Return the [x, y] coordinate for the center point of the cell that contains the specified text.  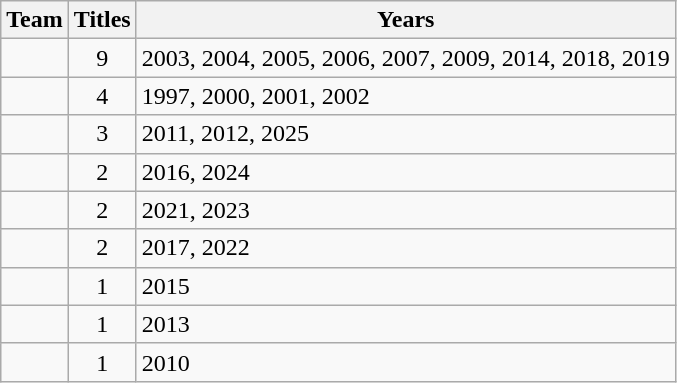
2013 [406, 324]
2015 [406, 286]
1997, 2000, 2001, 2002 [406, 96]
2016, 2024 [406, 172]
3 [102, 134]
2011, 2012, 2025 [406, 134]
Team [35, 20]
Years [406, 20]
2010 [406, 362]
2021, 2023 [406, 210]
2003, 2004, 2005, 2006, 2007, 2009, 2014, 2018, 2019 [406, 58]
9 [102, 58]
2017, 2022 [406, 248]
4 [102, 96]
Titles [102, 20]
